Pinpoint the cell where the given text exists, returning its [X, Y] midpoint coordinate. 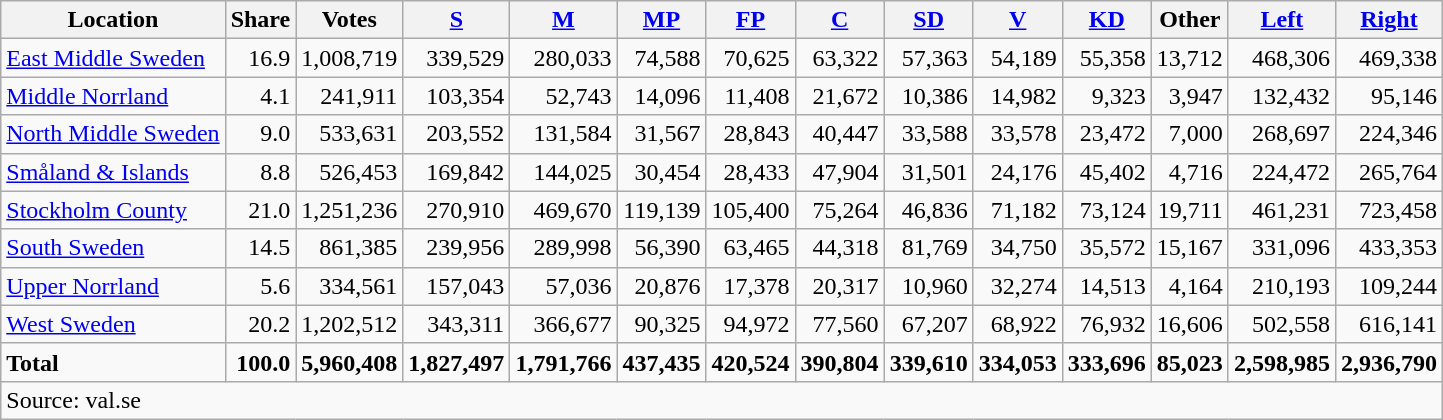
334,561 [350, 286]
23,472 [1106, 134]
9.0 [260, 134]
268,697 [1282, 134]
47,904 [840, 172]
South Sweden [113, 248]
56,390 [662, 248]
Upper Norrland [113, 286]
224,346 [1388, 134]
54,189 [1018, 58]
17,378 [750, 286]
861,385 [350, 248]
67,207 [928, 324]
32,274 [1018, 286]
40,447 [840, 134]
55,358 [1106, 58]
20,317 [840, 286]
19,711 [1190, 210]
Right [1388, 20]
339,610 [928, 362]
57,363 [928, 58]
241,911 [350, 96]
533,631 [350, 134]
5,960,408 [350, 362]
Middle Norrland [113, 96]
420,524 [750, 362]
270,910 [456, 210]
Share [260, 20]
77,560 [840, 324]
331,096 [1282, 248]
SD [928, 20]
14.5 [260, 248]
11,408 [750, 96]
73,124 [1106, 210]
M [564, 20]
8.8 [260, 172]
34,750 [1018, 248]
81,769 [928, 248]
265,764 [1388, 172]
1,791,766 [564, 362]
7,000 [1190, 134]
Other [1190, 20]
239,956 [456, 248]
28,843 [750, 134]
75,264 [840, 210]
FP [750, 20]
31,567 [662, 134]
Småland & Islands [113, 172]
71,182 [1018, 210]
343,311 [456, 324]
103,354 [456, 96]
10,960 [928, 286]
63,322 [840, 58]
63,465 [750, 248]
4,164 [1190, 286]
20,876 [662, 286]
334,053 [1018, 362]
KD [1106, 20]
469,670 [564, 210]
144,025 [564, 172]
13,712 [1190, 58]
526,453 [350, 172]
224,472 [1282, 172]
203,552 [456, 134]
21.0 [260, 210]
45,402 [1106, 172]
468,306 [1282, 58]
95,146 [1388, 96]
4,716 [1190, 172]
Left [1282, 20]
16,606 [1190, 324]
339,529 [456, 58]
616,141 [1388, 324]
1,251,236 [350, 210]
469,338 [1388, 58]
C [840, 20]
3,947 [1190, 96]
169,842 [456, 172]
10,386 [928, 96]
31,501 [928, 172]
131,584 [564, 134]
28,433 [750, 172]
366,677 [564, 324]
461,231 [1282, 210]
1,827,497 [456, 362]
East Middle Sweden [113, 58]
433,353 [1388, 248]
132,432 [1282, 96]
210,193 [1282, 286]
14,982 [1018, 96]
1,202,512 [350, 324]
76,932 [1106, 324]
MP [662, 20]
9,323 [1106, 96]
Location [113, 20]
30,454 [662, 172]
5.6 [260, 286]
105,400 [750, 210]
4.1 [260, 96]
44,318 [840, 248]
119,139 [662, 210]
90,325 [662, 324]
100.0 [260, 362]
14,096 [662, 96]
V [1018, 20]
35,572 [1106, 248]
390,804 [840, 362]
20.2 [260, 324]
68,922 [1018, 324]
2,936,790 [1388, 362]
33,588 [928, 134]
Votes [350, 20]
Total [113, 362]
74,588 [662, 58]
North Middle Sweden [113, 134]
Stockholm County [113, 210]
52,743 [564, 96]
15,167 [1190, 248]
21,672 [840, 96]
West Sweden [113, 324]
502,558 [1282, 324]
46,836 [928, 210]
157,043 [456, 286]
14,513 [1106, 286]
437,435 [662, 362]
24,176 [1018, 172]
289,998 [564, 248]
85,023 [1190, 362]
723,458 [1388, 210]
57,036 [564, 286]
280,033 [564, 58]
70,625 [750, 58]
33,578 [1018, 134]
S [456, 20]
2,598,985 [1282, 362]
16.9 [260, 58]
109,244 [1388, 286]
1,008,719 [350, 58]
333,696 [1106, 362]
94,972 [750, 324]
Source: val.se [722, 400]
